Detect which cell encompasses the target text, then output its [x, y] center coordinate. 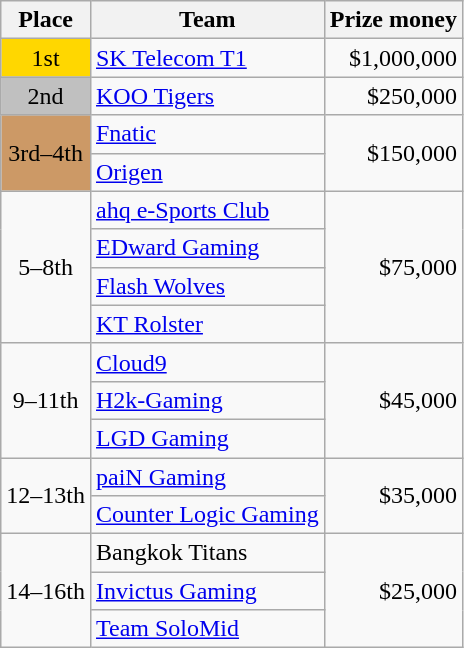
$250,000 [393, 96]
$25,000 [393, 591]
Bangkok Titans [207, 553]
Fnatic [207, 134]
$35,000 [393, 496]
H2k-Gaming [207, 400]
$1,000,000 [393, 58]
1st [46, 58]
Team SoloMid [207, 629]
14–16th [46, 591]
SK Telecom T1 [207, 58]
3rd–4th [46, 153]
Team [207, 20]
Flash Wolves [207, 286]
Prize money [393, 20]
$150,000 [393, 153]
Cloud9 [207, 362]
$75,000 [393, 267]
Place [46, 20]
5–8th [46, 267]
2nd [46, 96]
12–13th [46, 496]
$45,000 [393, 400]
paiN Gaming [207, 477]
Counter Logic Gaming [207, 515]
KT Rolster [207, 324]
9–11th [46, 400]
ahq e-Sports Club [207, 210]
KOO Tigers [207, 96]
EDward Gaming [207, 248]
LGD Gaming [207, 438]
Invictus Gaming [207, 591]
Origen [207, 172]
